Scan for the cell matching the given text and deliver its (x, y) coordinate at center. 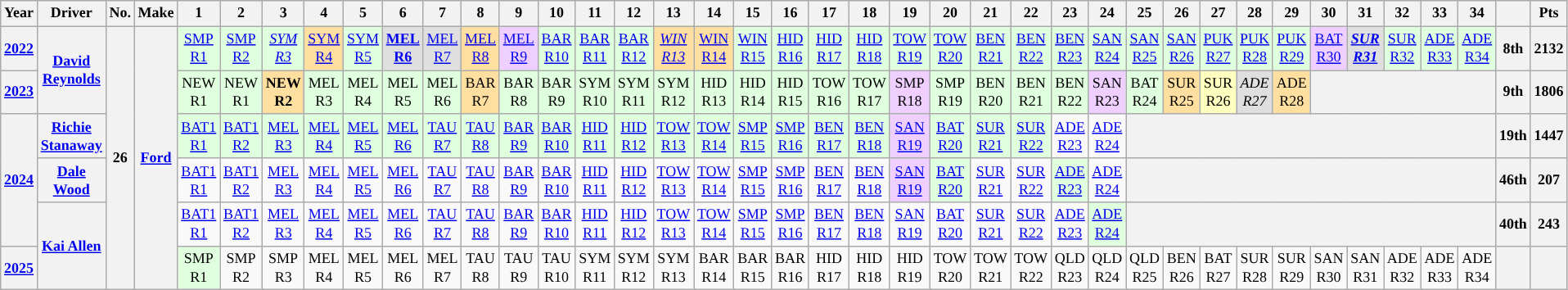
SANR30 (1329, 268)
28 (1255, 13)
3 (283, 13)
BATR27 (1218, 268)
Make (155, 13)
Year (20, 13)
David Reynolds (71, 70)
2132 (1548, 48)
QLDR25 (1145, 268)
2022 (20, 48)
MELR8 (481, 48)
20 (949, 13)
TOWR22 (1031, 268)
207 (1548, 180)
Kai Allen (71, 246)
BARR7 (481, 93)
SMPR18 (910, 93)
HIDR16 (791, 48)
4 (324, 13)
21 (990, 13)
BARR12 (634, 48)
2024 (20, 180)
23 (1070, 13)
BARR8 (519, 93)
No. (119, 13)
HIDR15 (791, 93)
Richie Stanaway (71, 136)
QLDR23 (1070, 268)
HIDR19 (910, 268)
17 (828, 13)
5 (363, 13)
8 (481, 13)
ADER32 (1402, 268)
ADER28 (1291, 93)
SANR31 (1365, 268)
11 (595, 13)
19th (1514, 136)
1 (199, 13)
2 (241, 13)
SURR31 (1365, 48)
MELR9 (519, 48)
NEWR2 (283, 93)
22 (1031, 13)
SMPR3 (283, 268)
PUKR29 (1291, 48)
BATR24 (1145, 93)
1806 (1548, 93)
SURR25 (1182, 93)
TOWR17 (869, 93)
6 (403, 13)
7 (442, 13)
33 (1440, 13)
29 (1291, 13)
BARR16 (791, 268)
32 (1402, 13)
16 (791, 13)
SURR32 (1402, 48)
ADER27 (1255, 93)
Driver (71, 13)
SANR25 (1145, 48)
Ford (155, 158)
BENR26 (1182, 268)
34 (1477, 13)
HIDR14 (753, 93)
SMPR19 (949, 93)
SURR29 (1291, 268)
Pts (1548, 13)
SYMR13 (673, 268)
30 (1329, 13)
WINR14 (714, 48)
19 (910, 13)
15 (753, 13)
SANR23 (1107, 93)
25 (1145, 13)
BENR20 (990, 93)
9th (1514, 93)
PUKR28 (1255, 48)
10 (556, 13)
TOWR21 (990, 268)
2023 (20, 93)
14 (714, 13)
BARR14 (714, 268)
SYMR10 (595, 93)
BATR30 (1329, 48)
SYMR5 (363, 48)
40th (1514, 224)
TOWR19 (910, 48)
2025 (20, 268)
SYMR4 (324, 48)
SANR26 (1182, 48)
13 (673, 13)
243 (1548, 224)
QLDR24 (1107, 268)
TAUR9 (519, 268)
BARR11 (595, 48)
SURR26 (1218, 93)
18 (869, 13)
SANR24 (1107, 48)
WINR15 (753, 48)
8th (1514, 48)
27 (1218, 13)
HIDR13 (714, 93)
Dale Wood (71, 180)
46th (1514, 180)
PUKR27 (1218, 48)
9 (519, 13)
WINR13 (673, 48)
TOWR16 (828, 93)
BENR23 (1070, 48)
SYMR3 (283, 48)
31 (1365, 13)
TAUR10 (556, 268)
12 (634, 13)
SURR28 (1255, 268)
1447 (1548, 136)
BARR15 (753, 268)
24 (1107, 13)
